Determine the (x, y) coordinate at the center of the cell enclosing the given text.  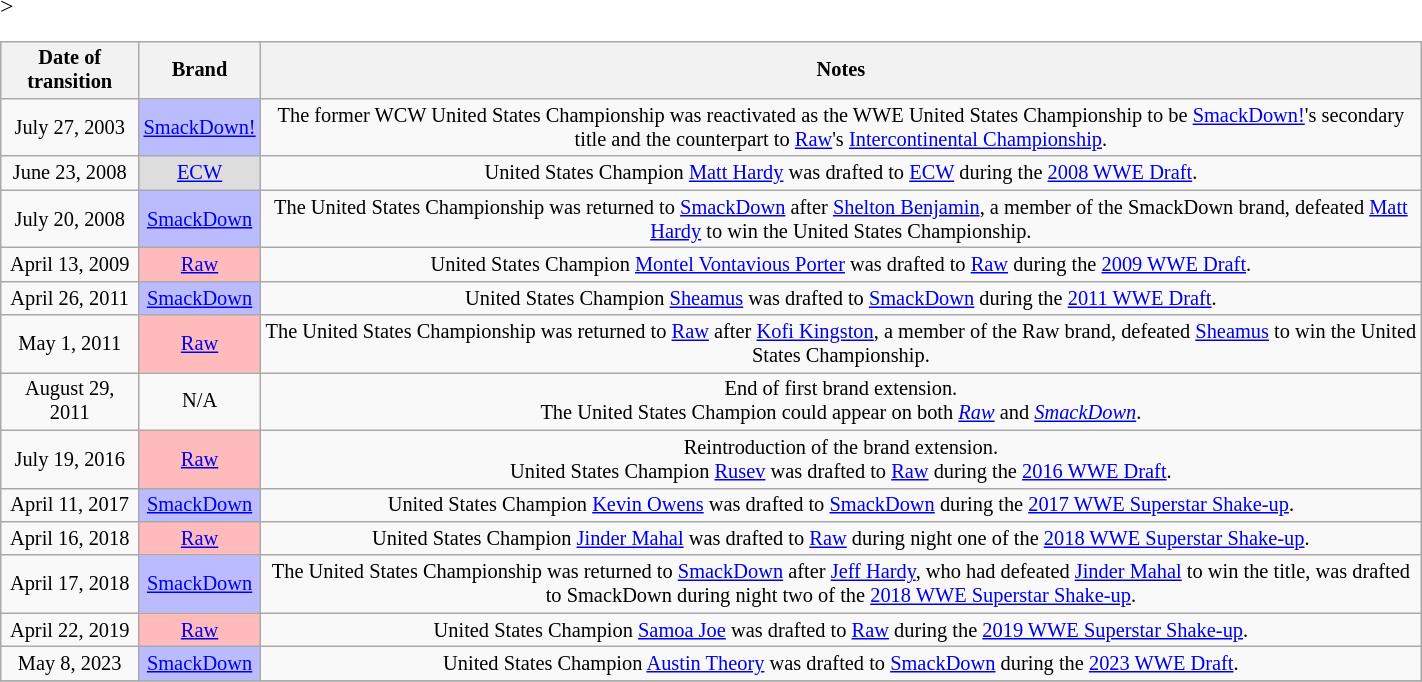
April 16, 2018 (70, 539)
April 13, 2009 (70, 265)
May 8, 2023 (70, 664)
July 20, 2008 (70, 219)
N/A (200, 402)
May 1, 2011 (70, 344)
United States Champion Austin Theory was drafted to SmackDown during the 2023 WWE Draft. (840, 664)
End of first brand extension.The United States Champion could appear on both Raw and SmackDown. (840, 402)
April 17, 2018 (70, 584)
Date of transition (70, 70)
United States Champion Sheamus was drafted to SmackDown during the 2011 WWE Draft. (840, 298)
June 23, 2008 (70, 173)
August 29, 2011 (70, 402)
July 19, 2016 (70, 459)
Reintroduction of the brand extension.United States Champion Rusev was drafted to Raw during the 2016 WWE Draft. (840, 459)
United States Champion Samoa Joe was drafted to Raw during the 2019 WWE Superstar Shake-up. (840, 630)
ECW (200, 173)
April 22, 2019 (70, 630)
SmackDown! (200, 128)
United States Champion Kevin Owens was drafted to SmackDown during the 2017 WWE Superstar Shake-up. (840, 505)
April 26, 2011 (70, 298)
United States Champion Matt Hardy was drafted to ECW during the 2008 WWE Draft. (840, 173)
July 27, 2003 (70, 128)
United States Champion Jinder Mahal was drafted to Raw during night one of the 2018 WWE Superstar Shake-up. (840, 539)
United States Champion Montel Vontavious Porter was drafted to Raw during the 2009 WWE Draft. (840, 265)
April 11, 2017 (70, 505)
Brand (200, 70)
Notes (840, 70)
